Return the (X, Y) coordinate for the center point of the cell that contains the specified text.  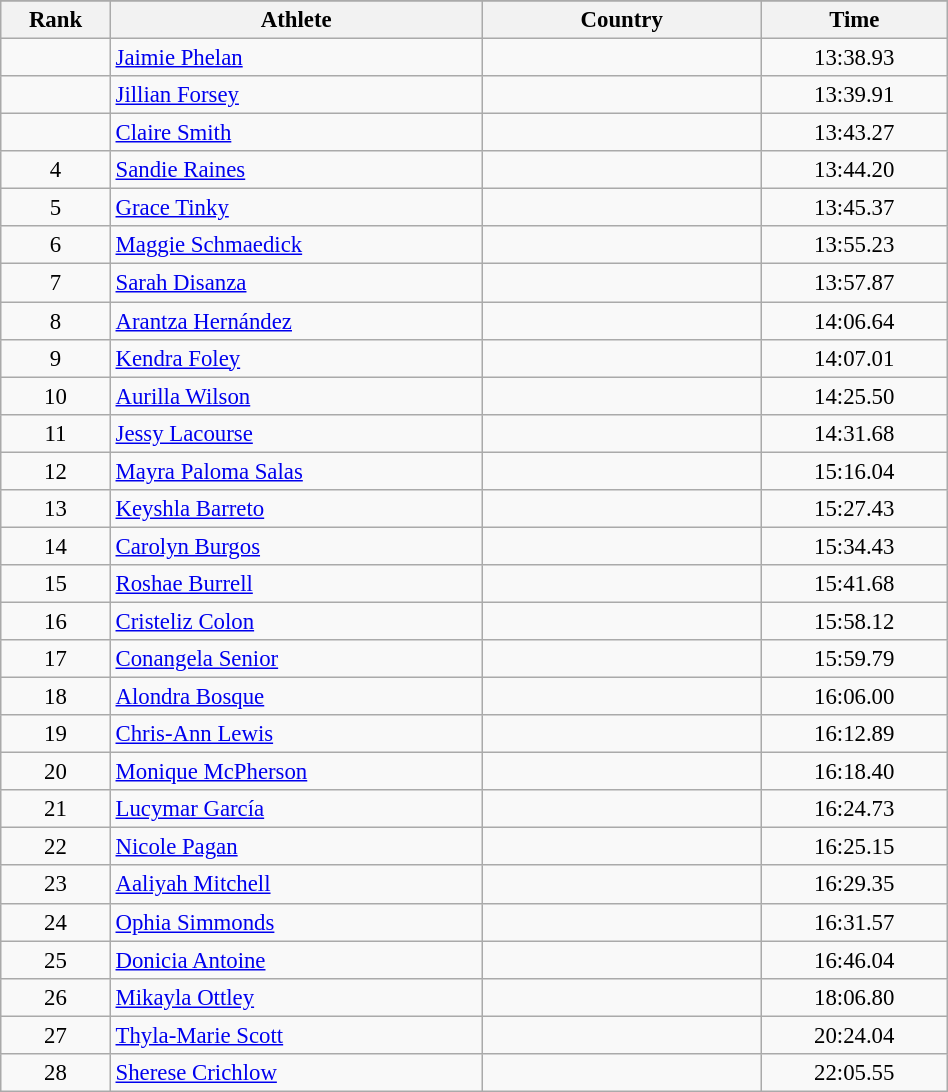
15:34.43 (854, 546)
Grace Tinky (296, 208)
Rank (56, 20)
Kendra Foley (296, 358)
16:06.00 (854, 697)
7 (56, 283)
15:27.43 (854, 509)
Lucymar García (296, 809)
Jaimie Phelan (296, 58)
Chris-Ann Lewis (296, 734)
Nicole Pagan (296, 847)
Carolyn Burgos (296, 546)
16:46.04 (854, 960)
13:39.91 (854, 95)
20:24.04 (854, 1035)
16:12.89 (854, 734)
13 (56, 509)
18 (56, 697)
Country (622, 20)
15:58.12 (854, 621)
8 (56, 321)
11 (56, 433)
Aurilla Wilson (296, 396)
14:06.64 (854, 321)
14:31.68 (854, 433)
Time (854, 20)
Maggie Schmaedick (296, 245)
Athlete (296, 20)
Cristeliz Colon (296, 621)
22 (56, 847)
25 (56, 960)
20 (56, 772)
13:57.87 (854, 283)
16:25.15 (854, 847)
Roshae Burrell (296, 584)
Sherese Crichlow (296, 1073)
14:25.50 (854, 396)
Ophia Simmonds (296, 922)
Jessy Lacourse (296, 433)
9 (56, 358)
28 (56, 1073)
Donicia Antoine (296, 960)
15:16.04 (854, 471)
14:07.01 (854, 358)
16:18.40 (854, 772)
Mikayla Ottley (296, 997)
16:24.73 (854, 809)
13:45.37 (854, 208)
24 (56, 922)
4 (56, 170)
Arantza Hernández (296, 321)
15 (56, 584)
Sandie Raines (296, 170)
19 (56, 734)
Alondra Bosque (296, 697)
16:29.35 (854, 885)
23 (56, 885)
13:44.20 (854, 170)
Sarah Disanza (296, 283)
14 (56, 546)
21 (56, 809)
5 (56, 208)
17 (56, 659)
18:06.80 (854, 997)
Conangela Senior (296, 659)
Jillian Forsey (296, 95)
22:05.55 (854, 1073)
Monique McPherson (296, 772)
16:31.57 (854, 922)
13:43.27 (854, 133)
27 (56, 1035)
13:55.23 (854, 245)
6 (56, 245)
13:38.93 (854, 58)
16 (56, 621)
Mayra Paloma Salas (296, 471)
15:59.79 (854, 659)
26 (56, 997)
Keyshla Barreto (296, 509)
15:41.68 (854, 584)
Claire Smith (296, 133)
10 (56, 396)
Thyla-Marie Scott (296, 1035)
12 (56, 471)
Aaliyah Mitchell (296, 885)
